Extract the (x, y) coordinate from the center of the cell holding the provided text.  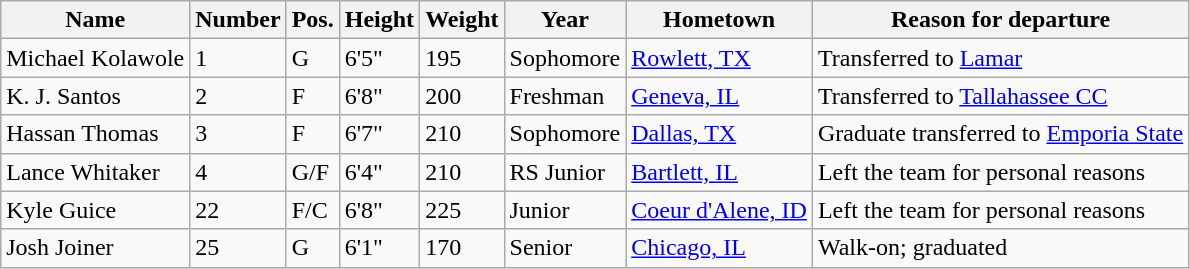
Rowlett, TX (720, 58)
170 (462, 248)
Transferred to Tallahassee CC (1000, 96)
Year (565, 20)
Lance Whitaker (96, 172)
Senior (565, 248)
4 (238, 172)
Graduate transferred to Emporia State (1000, 134)
Geneva, IL (720, 96)
2 (238, 96)
Reason for departure (1000, 20)
Josh Joiner (96, 248)
195 (462, 58)
K. J. Santos (96, 96)
6'4" (379, 172)
RS Junior (565, 172)
Walk-on; graduated (1000, 248)
Number (238, 20)
Hometown (720, 20)
Bartlett, IL (720, 172)
6'7" (379, 134)
Hassan Thomas (96, 134)
Michael Kolawole (96, 58)
Pos. (312, 20)
Dallas, TX (720, 134)
F/C (312, 210)
Junior (565, 210)
Freshman (565, 96)
225 (462, 210)
25 (238, 248)
Kyle Guice (96, 210)
22 (238, 210)
Weight (462, 20)
6'1" (379, 248)
Coeur d'Alene, ID (720, 210)
200 (462, 96)
Name (96, 20)
1 (238, 58)
6'5" (379, 58)
3 (238, 134)
Transferred to Lamar (1000, 58)
G/F (312, 172)
Chicago, IL (720, 248)
Height (379, 20)
